Output the [x, y] coordinate of the center of the cell containing the given text.  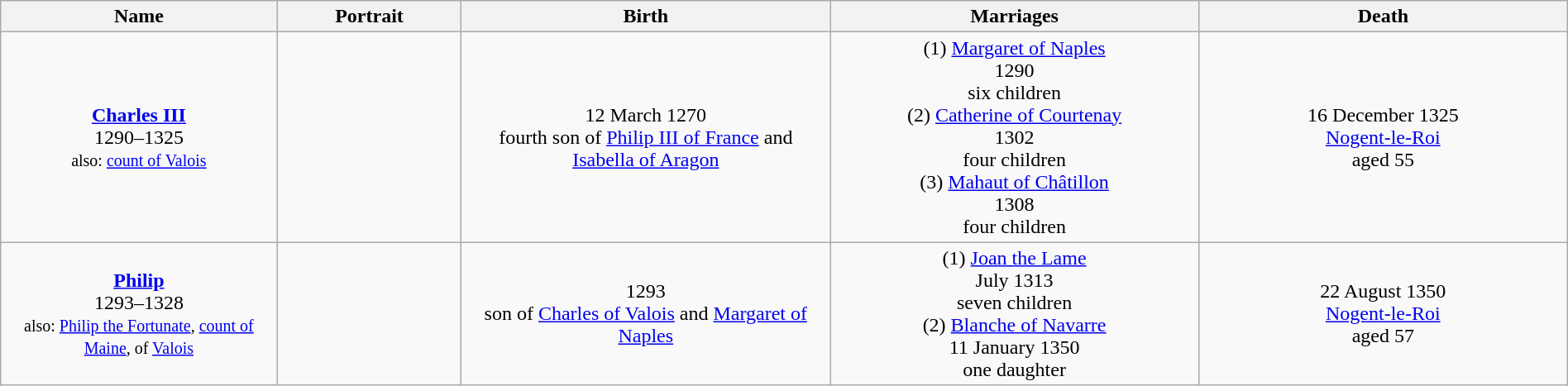
Death [1383, 17]
(1) Joan the LameJuly 1313seven children(2) Blanche of Navarre11 January 1350one daughter [1015, 314]
Name [139, 17]
22 August 1350Nogent-le-Roiaged 57 [1383, 314]
Philip1293–1328also: Philip the Fortunate, count of Maine, of Valois [139, 314]
(1) Margaret of Naples1290six children(2) Catherine of Courtenay1302four children(3) Mahaut of Châtillon1308four children [1015, 137]
Portrait [369, 17]
Charles III1290–1325also: count of Valois [139, 137]
Marriages [1015, 17]
1293son of Charles of Valois and Margaret of Naples [646, 314]
16 December 1325Nogent-le-Roiaged 55 [1383, 137]
12 March 1270fourth son of Philip III of France and Isabella of Aragon [646, 137]
Birth [646, 17]
